From the cell containing the given text, extract its center point as (X, Y) coordinate. 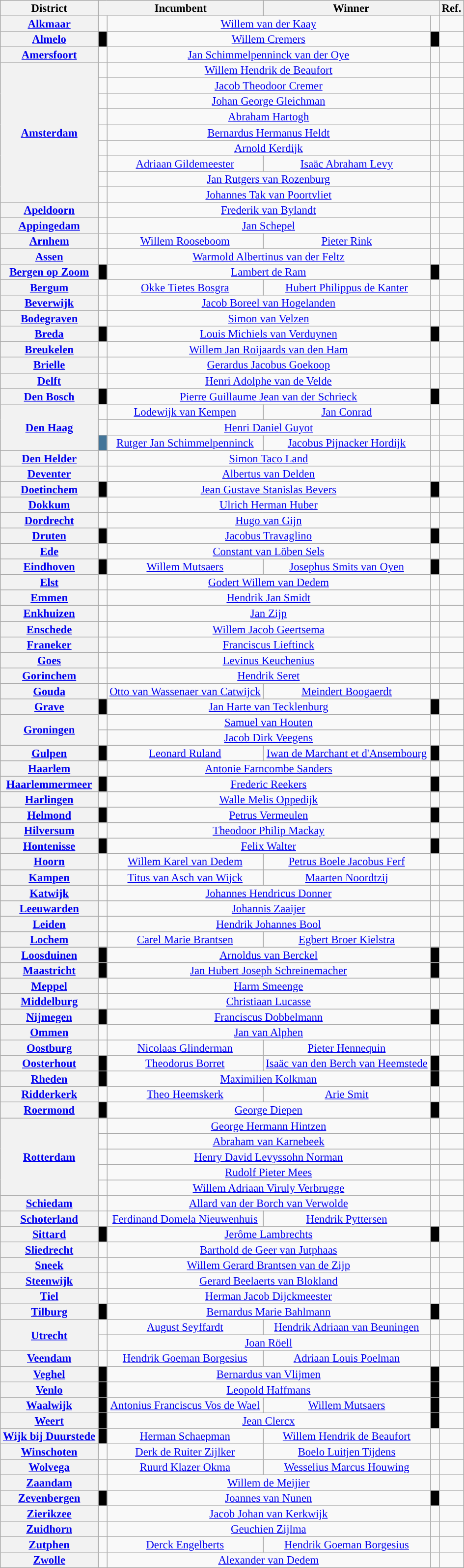
Beverwijk (49, 303)
Den Helder (49, 458)
Ferdinand Domela Nieuwenhuis (185, 1219)
Jan Rutgers van Rozenburg (269, 179)
Veendam (49, 1359)
Bernardus Marie Bahlmann (269, 1312)
District (49, 8)
Appingedam (49, 225)
Enschede (49, 629)
Jean Clercx (269, 1421)
Winschoten (49, 1452)
Hendrik Adriaan van Beuningen (347, 1327)
Rotterdam (49, 1157)
Isaäc van den Berch van Heemstede (347, 1064)
Maastricht (49, 971)
Groningen (49, 730)
Willem Rooseboom (185, 241)
Wolvega (49, 1467)
Gulpen (49, 753)
Ommen (49, 1033)
Breukelen (49, 350)
Goes (49, 660)
Den Bosch (49, 396)
Arnold Kerdijk (269, 148)
Simon Taco Land (269, 458)
Ede (49, 552)
Zuidhorn (49, 1529)
Winner (351, 8)
Ref. (451, 8)
Jacob Johan van Kerkwijk (269, 1514)
Derk de Ruiter Zijlker (185, 1452)
Johan George Gleichman (269, 101)
Jan Hubert Joseph Schreinemacher (269, 971)
Leonard Ruland (185, 753)
Maximilien Kolkman (269, 1079)
Maarten Noordtzij (347, 877)
Breda (49, 334)
Theodorus Borret (185, 1064)
Waalwijk (49, 1405)
Samuel van Houten (269, 722)
George Hermann Hintzen (269, 1126)
Jacob Dirk Veegens (269, 738)
Hontenisse (49, 846)
Pieter Rink (347, 241)
Doetinchem (49, 489)
Dordrecht (49, 521)
Grave (49, 707)
Hilversum (49, 831)
Willem de Meijier (269, 1483)
Sneek (49, 1265)
Weert (49, 1421)
Den Haag (49, 427)
Schoterland (49, 1219)
Kampen (49, 877)
Jan Conrad (347, 412)
August Seyffardt (185, 1327)
Emmen (49, 598)
Henri Daniel Guyot (269, 427)
Simon van Velzen (269, 319)
Jerôme Lambrechts (269, 1234)
Jean Gustave Stanislas Bevers (269, 489)
Alkmaar (49, 24)
Amsterdam (49, 132)
Henry David Levyssohn Norman (269, 1157)
Antonie Farncombe Sanders (269, 769)
Wesselius Marcus Houwing (347, 1467)
Arie Smit (347, 1094)
Ulrich Herman Huber (269, 505)
Hugo van Gijn (269, 521)
Johannes Hendricus Donner (269, 893)
Isaäc Abraham Levy (347, 164)
Walle Melis Oppedijk (269, 800)
Hendrik Seret (269, 675)
Jan Schepel (269, 225)
Schiedam (49, 1204)
Loosduinen (49, 955)
Zwolle (49, 1560)
Oostburg (49, 1048)
Willem Jacob Geertsema (269, 629)
Middelburg (49, 1002)
Sittard (49, 1234)
Frederic Reekers (269, 784)
Willem van der Kaay (269, 24)
Ridderkerk (49, 1094)
Johannes Tak van Poortvliet (269, 195)
Franciscus Dobbelmann (269, 1017)
Bernardus van Vlijmen (269, 1374)
Meppel (49, 986)
Arnhem (49, 241)
Willem Gerard Brantsen van de Zijp (269, 1265)
Jan Schimmelpenninck van der Oye (269, 55)
Deventer (49, 474)
Abraham Hartogh (269, 117)
Herman Schaepman (185, 1436)
Assen (49, 256)
Oosterhout (49, 1064)
Haarlem (49, 769)
Leeuwarden (49, 908)
Frederik van Bylandt (269, 210)
Amersfoort (49, 55)
Joan Röell (269, 1343)
Herman Jacob Dijckmeester (269, 1296)
Antonius Franciscus Vos de Wael (185, 1405)
Barthold de Geer van Jutphaas (269, 1250)
Nijmegen (49, 1017)
Incumbent (181, 8)
Helmond (49, 815)
Gerard Beelaerts van Blokland (269, 1281)
Rheden (49, 1079)
Gerardus Jacobus Goekoop (269, 365)
Josephus Smits van Oyen (347, 567)
Egbert Broer Kielstra (347, 940)
Katwijk (49, 893)
Ruurd Klazer Okma (185, 1467)
Leopold Haffmans (269, 1390)
Carel Marie Brantsen (185, 940)
Eindhoven (49, 567)
Allard van der Borch van Verwolde (269, 1204)
Titus van Asch van Wijck (185, 877)
Brielle (49, 365)
Tilburg (49, 1312)
Zevenbergen (49, 1498)
Rudolf Pieter Mees (269, 1172)
Pierre Guillaume Jean van der Schrieck (269, 396)
Bergum (49, 288)
Willem Karel van Dedem (185, 862)
Enkhuizen (49, 614)
Lodewijk van Kempen (185, 412)
Derck Engelberts (185, 1545)
Tiel (49, 1296)
Godert Willem van Dedem (269, 583)
Rutger Jan Schimmelpenninck (185, 443)
Hendrik Pyttersen (347, 1219)
Henri Adolphe van de Velde (269, 381)
Hendrik Jan Smidt (269, 598)
Adriaan Gildemeester (185, 164)
Otto van Wassenaer van Catwijck (185, 691)
Levinus Keuchenius (269, 660)
Alexander van Dedem (269, 1560)
Boelo Luitjen Tijdens (347, 1452)
Dokkum (49, 505)
Theo Heemskerk (185, 1094)
Gouda (49, 691)
Hendrik Johannes Bool (269, 924)
Franciscus Lieftinck (269, 644)
Zutphen (49, 1545)
Jacobus Pijnacker Hordijk (347, 443)
Joannes van Nunen (269, 1498)
Veghel (49, 1374)
Louis Michiels van Verduynen (269, 334)
Felix Walter (269, 846)
Sliedrecht (49, 1250)
Jacob Boreel van Hogelanden (269, 303)
Constant van Löben Sels (269, 552)
Apeldoorn (49, 210)
Warmold Albertinus van der Feltz (269, 256)
Steenwijk (49, 1281)
Bodegraven (49, 319)
Petrus Boele Jacobus Ferf (347, 862)
Nicolaas Glinderman (185, 1048)
Bergen op Zoom (49, 272)
Johannis Zaaijer (269, 908)
Jacob Theodoor Cremer (269, 86)
Willem Cremers (269, 39)
Geuchien Zijlma (269, 1529)
Harlingen (49, 800)
Harm Smeenge (269, 986)
Okke Tietes Bosgra (185, 288)
Bernardus Hermanus Heldt (269, 133)
Leiden (49, 924)
Gorinchem (49, 675)
Elst (49, 583)
Theodoor Philip Mackay (269, 831)
Zierikzee (49, 1514)
Almelo (49, 39)
Petrus Vermeulen (269, 815)
Willem Adriaan Viruly Verbrugge (269, 1188)
Jan Harte van Tecklenburg (269, 707)
Lambert de Ram (269, 272)
Lochem (49, 940)
Arnoldus van Berckel (269, 955)
Jan Zijp (269, 614)
Franeker (49, 644)
Albertus van Delden (269, 474)
Adriaan Louis Poelman (347, 1359)
Jan van Alphen (269, 1033)
Druten (49, 536)
Abraham van Karnebeek (269, 1141)
Meindert Boogaerdt (347, 691)
Willem Jan Roijaards van den Ham (269, 350)
Pieter Hennequin (347, 1048)
Utrecht (49, 1335)
Zaandam (49, 1483)
Venlo (49, 1390)
Christiaan Lucasse (269, 1002)
Roermond (49, 1110)
Jacobus Travaglino (269, 536)
Iwan de Marchant et d'Ansembourg (347, 753)
Hubert Philippus de Kanter (347, 288)
Hoorn (49, 862)
Wijk bij Duurstede (49, 1436)
Delft (49, 381)
George Diepen (269, 1110)
Haarlemmermeer (49, 784)
